Provide the (X, Y) coordinate of the cell's center where the given text is located.  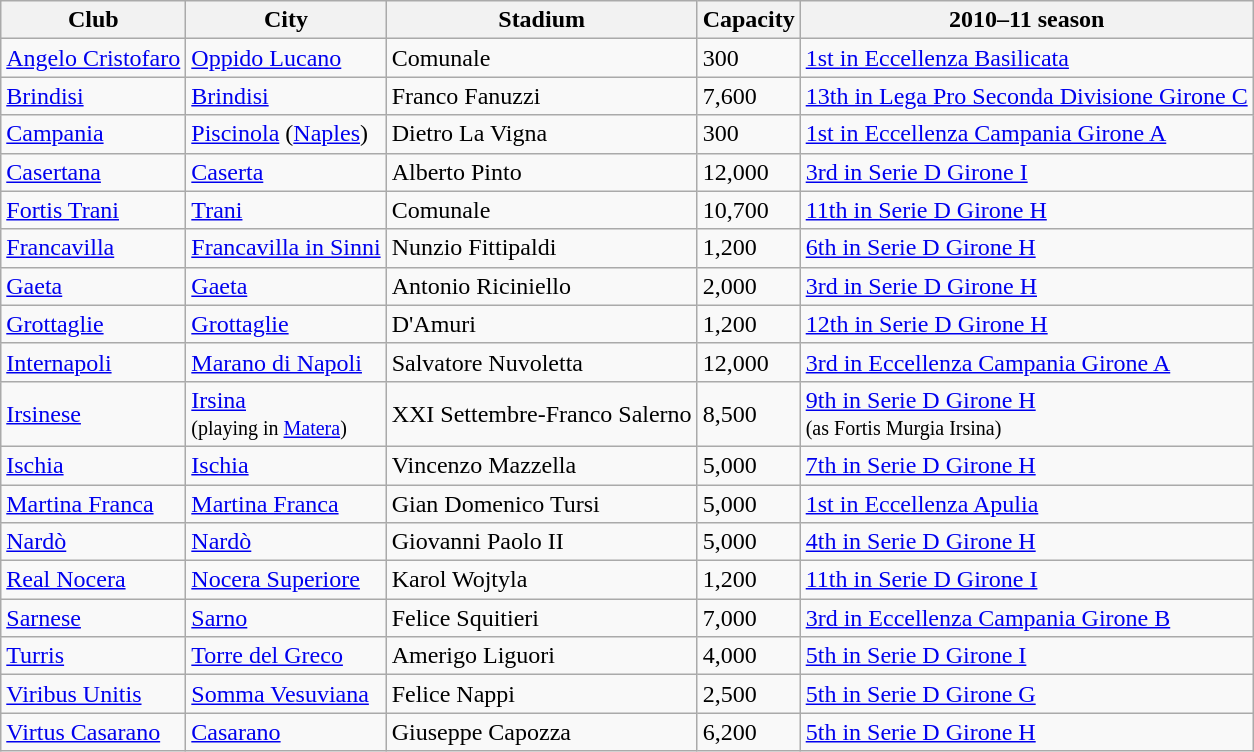
Felice Squitieri (542, 618)
6th in Serie D Girone H (1026, 248)
Francavilla (94, 248)
5th in Serie D Girone G (1026, 694)
XXI Settembre-Franco Salerno (542, 414)
3rd in Serie D Girone H (1026, 286)
Gian Domenico Tursi (542, 503)
3rd in Eccellenza Campania Girone B (1026, 618)
Campania (94, 134)
7,600 (748, 96)
Caserta (286, 172)
1st in Eccellenza Basilicata (1026, 58)
Torre del Greco (286, 656)
Stadium (542, 20)
Capacity (748, 20)
Piscinola (Naples) (286, 134)
Vincenzo Mazzella (542, 465)
Casarano (286, 732)
Trani (286, 210)
3rd in Serie D Girone I (1026, 172)
1st in Eccellenza Campania Girone A (1026, 134)
8,500 (748, 414)
Marano di Napoli (286, 362)
City (286, 20)
Sarno (286, 618)
Nunzio Fittipaldi (542, 248)
Angelo Cristofaro (94, 58)
9th in Serie D Girone H(as Fortis Murgia Irsina) (1026, 414)
6,200 (748, 732)
Oppido Lucano (286, 58)
3rd in Eccellenza Campania Girone A (1026, 362)
Irsina(playing in Matera) (286, 414)
Somma Vesuviana (286, 694)
12th in Serie D Girone H (1026, 324)
Amerigo Liguori (542, 656)
7,000 (748, 618)
13th in Lega Pro Seconda Divisione Girone C (1026, 96)
4,000 (748, 656)
Salvatore Nuvoletta (542, 362)
Fortis Trani (94, 210)
Irsinese (94, 414)
Sarnese (94, 618)
11th in Serie D Girone I (1026, 580)
Franco Fanuzzi (542, 96)
Antonio Riciniello (542, 286)
1st in Eccellenza Apulia (1026, 503)
4th in Serie D Girone H (1026, 542)
Karol Wojtyla (542, 580)
Nocera Superiore (286, 580)
5th in Serie D Girone H (1026, 732)
Internapoli (94, 362)
10,700 (748, 210)
2,000 (748, 286)
11th in Serie D Girone H (1026, 210)
Francavilla in Sinni (286, 248)
Real Nocera (94, 580)
Giuseppe Capozza (542, 732)
Felice Nappi (542, 694)
Turris (94, 656)
7th in Serie D Girone H (1026, 465)
5th in Serie D Girone I (1026, 656)
Alberto Pinto (542, 172)
Casertana (94, 172)
2,500 (748, 694)
Virtus Casarano (94, 732)
Club (94, 20)
Giovanni Paolo II (542, 542)
Viribus Unitis (94, 694)
2010–11 season (1026, 20)
D'Amuri (542, 324)
Dietro La Vigna (542, 134)
